Output the (X, Y) coordinate of the center of the cell containing the given text.  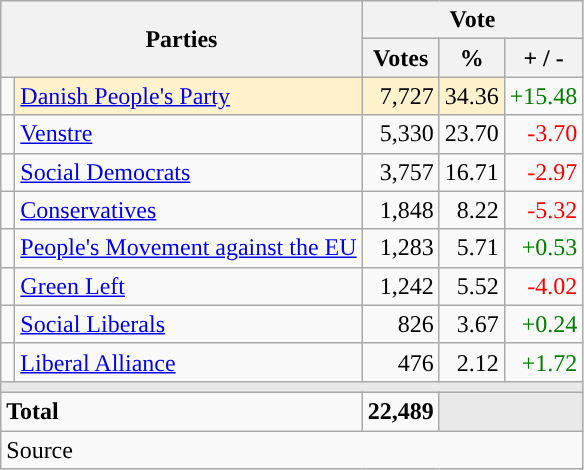
5.52 (472, 286)
+1.72 (544, 362)
16.71 (472, 172)
34.36 (472, 96)
Source (292, 449)
Green Left (188, 286)
-3.70 (544, 134)
-4.02 (544, 286)
% (472, 58)
Venstre (188, 134)
1,283 (400, 248)
+15.48 (544, 96)
+0.53 (544, 248)
2.12 (472, 362)
Parties (182, 39)
People's Movement against the EU (188, 248)
5,330 (400, 134)
3.67 (472, 324)
22,489 (400, 411)
-5.32 (544, 210)
Danish People's Party (188, 96)
Vote (472, 20)
8.22 (472, 210)
Conservatives (188, 210)
Liberal Alliance (188, 362)
+ / - (544, 58)
1,242 (400, 286)
3,757 (400, 172)
Total (182, 411)
+0.24 (544, 324)
23.70 (472, 134)
Social Liberals (188, 324)
5.71 (472, 248)
826 (400, 324)
Votes (400, 58)
1,848 (400, 210)
-2.97 (544, 172)
Social Democrats (188, 172)
476 (400, 362)
7,727 (400, 96)
